Locate the cell with the specified text and output its (X, Y) center coordinate. 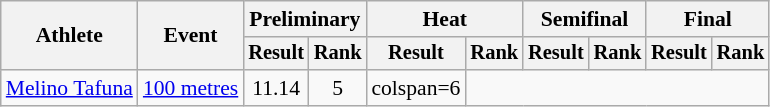
Melino Tafuna (70, 88)
Semifinal (584, 19)
Heat (444, 19)
Athlete (70, 36)
11.14 (276, 88)
Final (708, 19)
colspan=6 (416, 88)
100 metres (190, 88)
5 (338, 88)
Event (190, 36)
Preliminary (304, 19)
